Scan for the cell matching the given text and deliver its (x, y) coordinate at center. 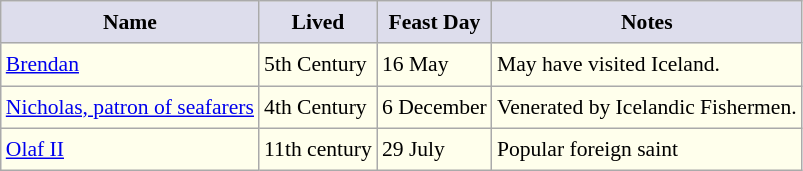
Nicholas, patron of seafarers (130, 108)
Brendan (130, 66)
May have visited Iceland. (647, 66)
6 December (434, 108)
Notes (647, 22)
Lived (318, 22)
Feast Day (434, 22)
4th Century (318, 108)
5th Century (318, 66)
16 May (434, 66)
Name (130, 22)
Venerated by Icelandic Fishermen. (647, 108)
